Determine the [X, Y] coordinate at the center of the cell enclosing the given text.  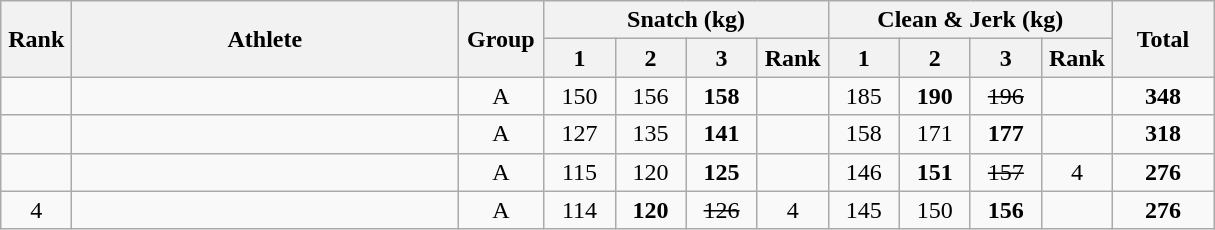
151 [934, 172]
348 [1162, 96]
127 [580, 134]
318 [1162, 134]
Snatch (kg) [686, 20]
126 [722, 210]
Athlete [265, 39]
Total [1162, 39]
141 [722, 134]
177 [1006, 134]
135 [650, 134]
157 [1006, 172]
190 [934, 96]
171 [934, 134]
Clean & Jerk (kg) [970, 20]
114 [580, 210]
185 [864, 96]
146 [864, 172]
196 [1006, 96]
125 [722, 172]
145 [864, 210]
Group [501, 39]
115 [580, 172]
